Detect which cell encompasses the target text, then output its [x, y] center coordinate. 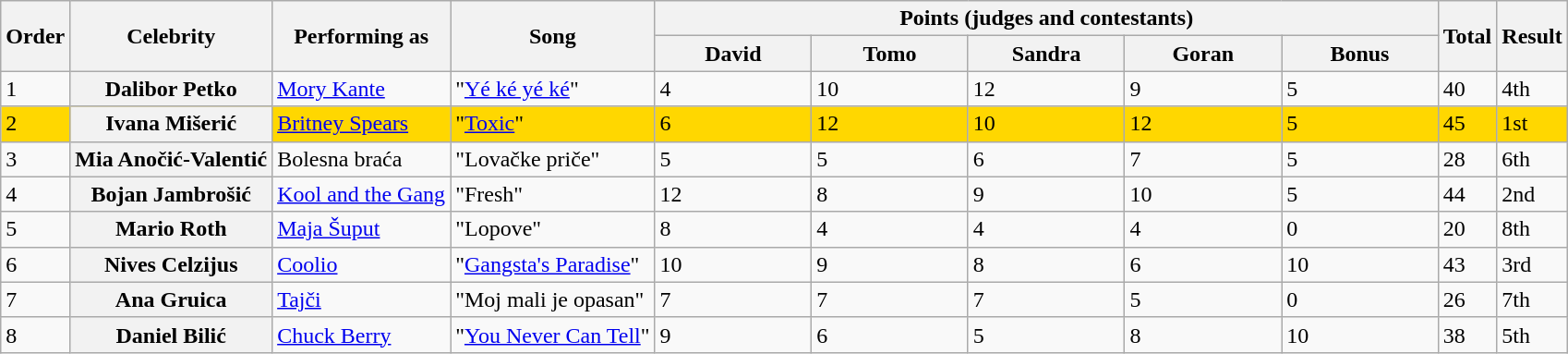
"You Never Can Tell" [552, 335]
38 [1467, 335]
"Moj mali je opasan" [552, 299]
1st [1532, 124]
4th [1532, 89]
"Lovačke priče" [552, 159]
Bonus [1360, 54]
Mia Anočić-Valentić [172, 159]
"Gangsta's Paradise" [552, 264]
3rd [1532, 264]
Sandra [1046, 54]
20 [1467, 229]
Daniel Bilić [172, 335]
6th [1532, 159]
Chuck Berry [362, 335]
Tajči [362, 299]
Kool and the Gang [362, 194]
Performing as [362, 36]
5th [1532, 335]
2nd [1532, 194]
Ivana Mišerić [172, 124]
Coolio [362, 264]
Points (judges and contestants) [1046, 18]
40 [1467, 89]
8th [1532, 229]
Mory Kante [362, 89]
Dalibor Petko [172, 89]
Goran [1203, 54]
44 [1467, 194]
Song [552, 36]
Britney Spears [362, 124]
Bojan Jambrošić [172, 194]
"Toxic" [552, 124]
Order [35, 36]
Total [1467, 36]
Maja Šuput [362, 229]
Celebrity [172, 36]
43 [1467, 264]
Nives Celzijus [172, 264]
"Fresh" [552, 194]
28 [1467, 159]
Ana Gruica [172, 299]
"Yé ké yé ké" [552, 89]
1 [35, 89]
David [733, 54]
3 [35, 159]
7th [1532, 299]
Result [1532, 36]
Mario Roth [172, 229]
Bolesna braća [362, 159]
26 [1467, 299]
"Lopove" [552, 229]
Tomo [890, 54]
2 [35, 124]
45 [1467, 124]
